Scan for the cell matching the given text and deliver its (x, y) coordinate at center. 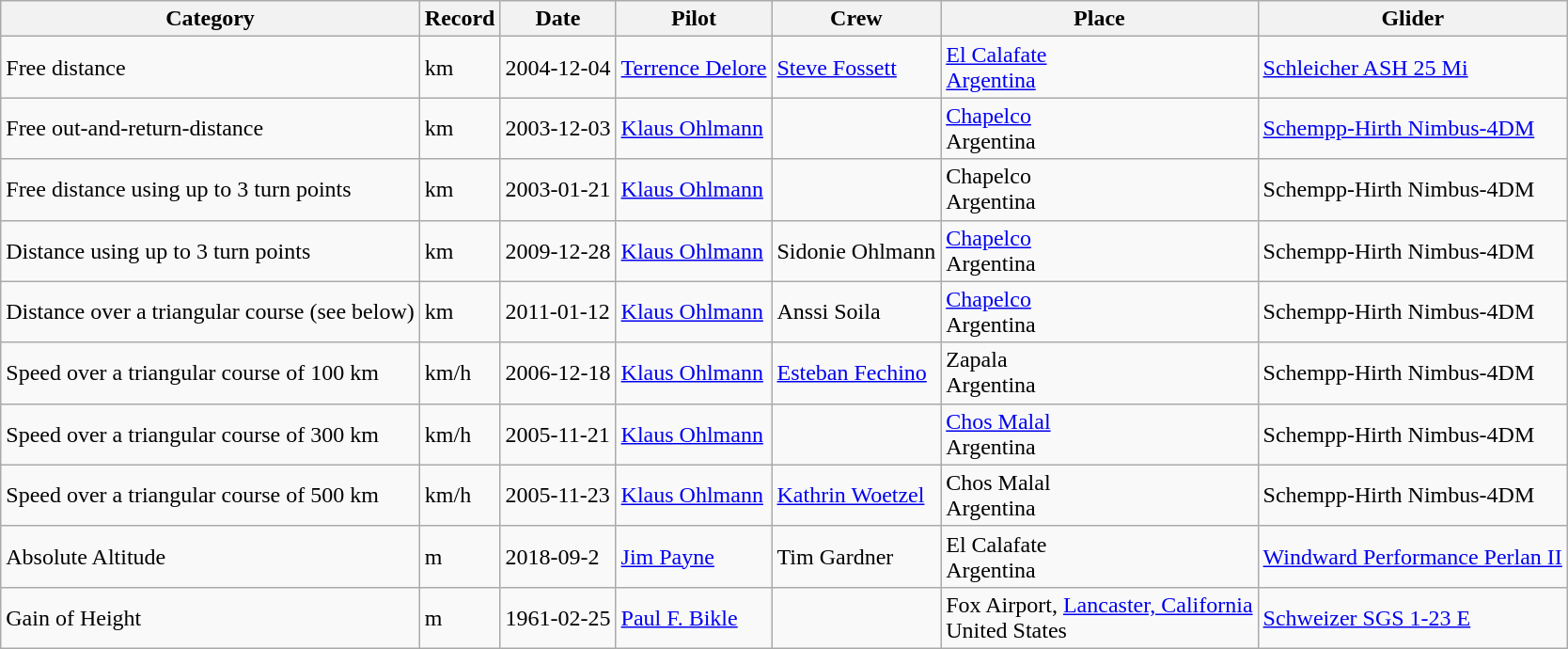
Schleicher ASH 25 Mi (1412, 68)
Windward Performance Perlan II (1412, 557)
2005-11-21 (558, 435)
2011-01-12 (558, 312)
2005-11-23 (558, 495)
Category (211, 19)
Zapala Argentina (1100, 372)
Sidonie Ohlmann (856, 250)
Speed over a triangular course of 300 km (211, 435)
Distance over a triangular course (see below) (211, 312)
Jim Payne (694, 557)
2003-01-21 (558, 190)
1961-02-25 (558, 617)
2004-12-04 (558, 68)
Free out-and-return-distance (211, 128)
Crew (856, 19)
Paul F. Bikle (694, 617)
Date (558, 19)
Distance using up to 3 turn points (211, 250)
El Calafate Argentina (1100, 68)
2006-12-18 (558, 372)
Record (460, 19)
Tim Gardner (856, 557)
Free distance using up to 3 turn points (211, 190)
Terrence Delore (694, 68)
Place (1100, 19)
Speed over a triangular course of 500 km (211, 495)
Kathrin Woetzel (856, 495)
Pilot (694, 19)
Fox Airport, Lancaster, California United States (1100, 617)
Steve Fossett (856, 68)
2018-09-2 (558, 557)
Anssi Soila (856, 312)
Gain of Height (211, 617)
Absolute Altitude (211, 557)
Schweizer SGS 1-23 E (1412, 617)
Glider (1412, 19)
Free distance (211, 68)
Esteban Fechino (856, 372)
El CalafateArgentina (1100, 557)
2009-12-28 (558, 250)
Speed over a triangular course of 100 km (211, 372)
2003-12-03 (558, 128)
